Locate the cell with the specified text and output its [X, Y] center coordinate. 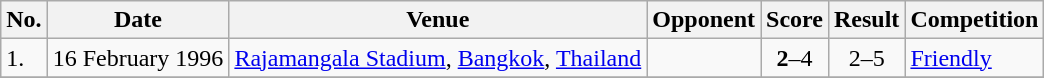
Venue [438, 20]
Friendly [974, 58]
2–5 [866, 58]
No. [24, 20]
Score [795, 20]
Opponent [704, 20]
Competition [974, 20]
Result [866, 20]
1. [24, 58]
Rajamangala Stadium, Bangkok, Thailand [438, 58]
2–4 [795, 58]
16 February 1996 [138, 58]
Date [138, 20]
